Identify which cell holds the provided text, then report its [X, Y] central coordinate. 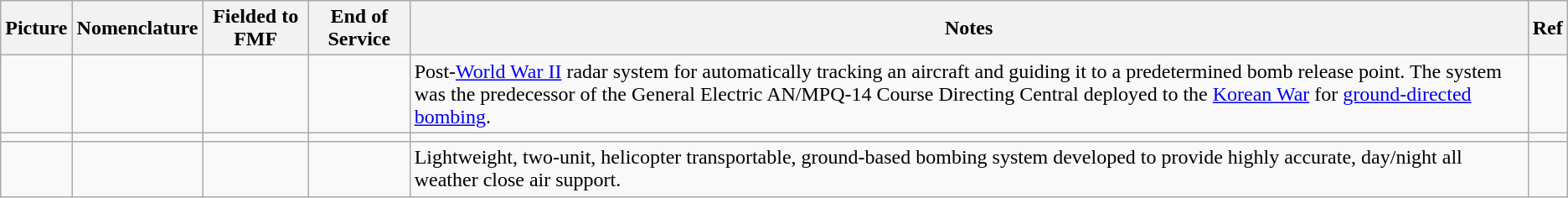
Picture [37, 29]
Nomenclature [137, 29]
Notes [968, 29]
Fielded to FMF [255, 29]
End of Service [358, 29]
Ref [1548, 29]
